Identify which cell holds the provided text, then report its [X, Y] central coordinate. 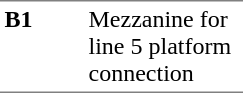
Mezzanine for line 5 platform connection [164, 46]
B1 [42, 46]
